Extract the (x, y) coordinate from the center of the cell holding the provided text.  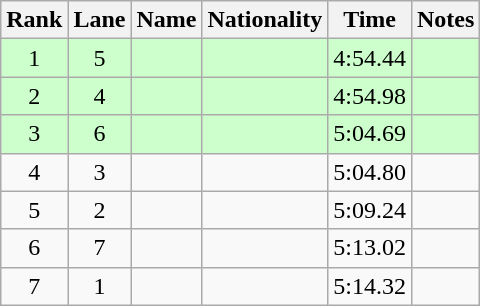
Rank (34, 20)
5:04.80 (370, 172)
5:13.02 (370, 248)
4:54.44 (370, 58)
Nationality (265, 20)
5:14.32 (370, 286)
Lane (100, 20)
4:54.98 (370, 96)
Notes (445, 20)
Name (166, 20)
5:09.24 (370, 210)
Time (370, 20)
5:04.69 (370, 134)
